From the cell containing the given text, extract its center point as (X, Y) coordinate. 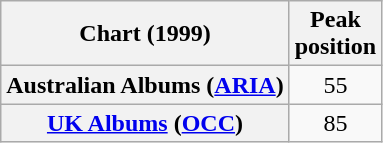
Chart (1999) (145, 34)
Australian Albums (ARIA) (145, 85)
85 (335, 123)
UK Albums (OCC) (145, 123)
55 (335, 85)
Peakposition (335, 34)
